Locate the cell with the specified text and output its (x, y) center coordinate. 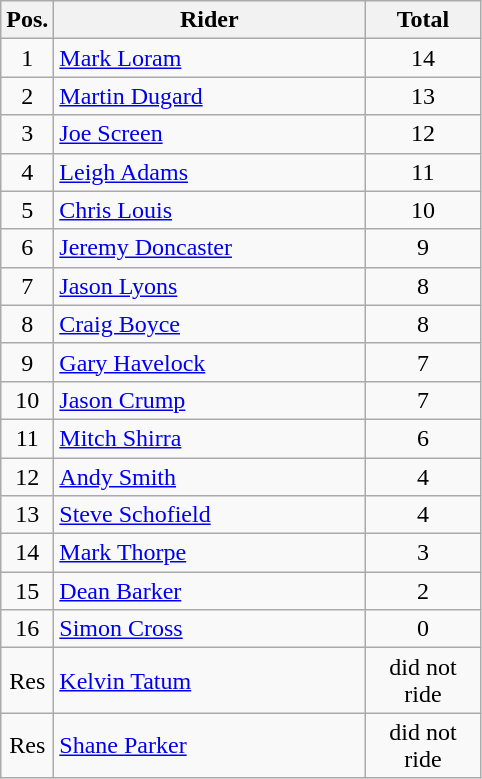
Rider (210, 20)
Simon Cross (210, 629)
Mark Loram (210, 58)
0 (423, 629)
Kelvin Tatum (210, 680)
Mark Thorpe (210, 553)
Andy Smith (210, 477)
Leigh Adams (210, 172)
Jeremy Doncaster (210, 248)
5 (28, 210)
Jason Crump (210, 400)
1 (28, 58)
16 (28, 629)
Pos. (28, 20)
Dean Barker (210, 591)
Martin Dugard (210, 96)
Total (423, 20)
Mitch Shirra (210, 438)
Jason Lyons (210, 286)
Shane Parker (210, 746)
Steve Schofield (210, 515)
Chris Louis (210, 210)
Craig Boyce (210, 324)
Joe Screen (210, 134)
Gary Havelock (210, 362)
15 (28, 591)
